Return the (X, Y) coordinate for the center point of the cell that contains the specified text.  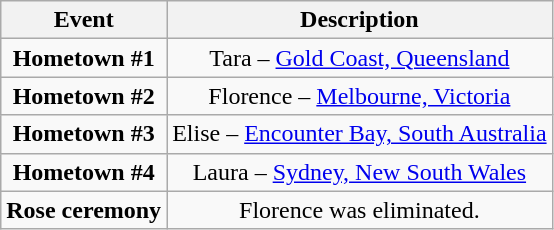
Florence was eliminated. (360, 210)
Tara – Gold Coast, Queensland (360, 58)
Laura – Sydney, New South Wales (360, 172)
Elise – Encounter Bay, South Australia (360, 134)
Description (360, 20)
Hometown #4 (84, 172)
Event (84, 20)
Hometown #2 (84, 96)
Rose ceremony (84, 210)
Hometown #3 (84, 134)
Florence – Melbourne, Victoria (360, 96)
Hometown #1 (84, 58)
